Capture the cell that displays the provided text and extract its [X, Y] central coordinate. 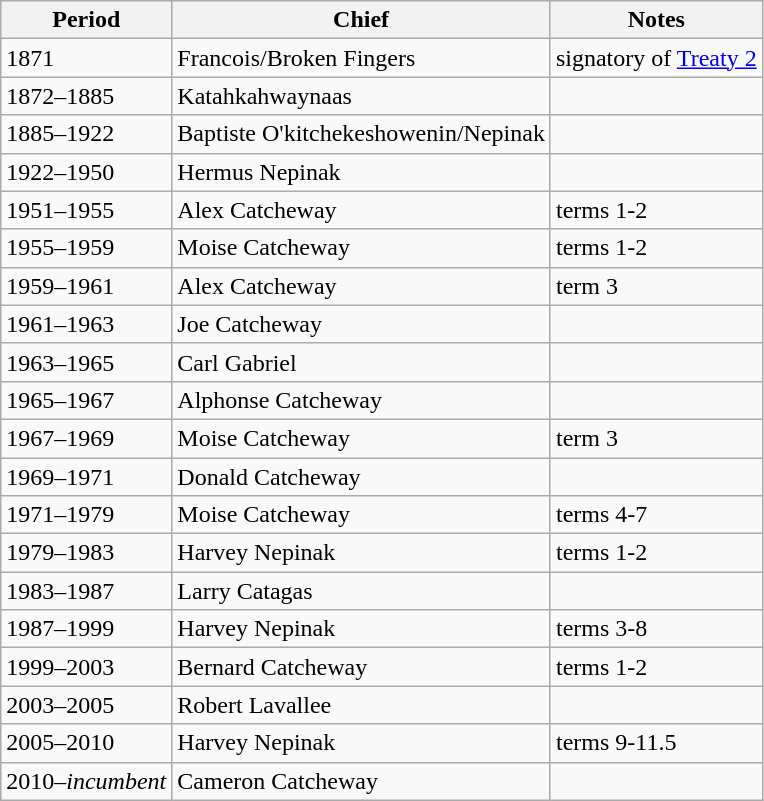
Period [86, 20]
1885–1922 [86, 134]
1967–1969 [86, 438]
Joe Catcheway [362, 324]
Francois/Broken Fingers [362, 58]
terms 3-8 [656, 629]
1979–1983 [86, 553]
1955–1959 [86, 248]
2005–2010 [86, 743]
Robert Lavallee [362, 705]
1999–2003 [86, 667]
terms 4-7 [656, 515]
1922–1950 [86, 172]
Chief [362, 20]
Carl Gabriel [362, 362]
2003–2005 [86, 705]
Hermus Nepinak [362, 172]
Bernard Catcheway [362, 667]
Alphonse Catcheway [362, 400]
Katahkahwaynaas [362, 96]
1987–1999 [86, 629]
1969–1971 [86, 477]
2010–incumbent [86, 781]
1959–1961 [86, 286]
1872–1885 [86, 96]
1983–1987 [86, 591]
Donald Catcheway [362, 477]
1971–1979 [86, 515]
1963–1965 [86, 362]
1951–1955 [86, 210]
terms 9-11.5 [656, 743]
Baptiste O'kitchekeshowenin/Nepinak [362, 134]
1871 [86, 58]
1961–1963 [86, 324]
Larry Catagas [362, 591]
1965–1967 [86, 400]
Notes [656, 20]
Cameron Catcheway [362, 781]
signatory of Treaty 2 [656, 58]
